Extract the (X, Y) coordinate from the center of the cell holding the provided text.  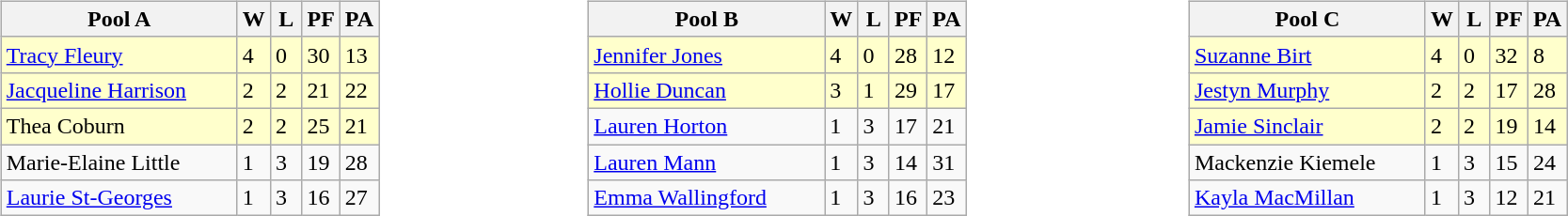
25 (321, 126)
8 (1546, 54)
Suzanne Birt (1307, 54)
Pool A (119, 19)
Pool C (1307, 19)
32 (1509, 54)
30 (321, 54)
Jestyn Murphy (1307, 90)
Tracy Fleury (119, 54)
Lauren Horton (707, 126)
Pool B (707, 19)
Jacqueline Harrison (119, 90)
Kayla MacMillan (1307, 198)
31 (946, 162)
Lauren Mann (707, 162)
23 (946, 198)
Mackenzie Kiemele (1307, 162)
24 (1546, 162)
Thea Coburn (119, 126)
22 (359, 90)
13 (359, 54)
Jennifer Jones (707, 54)
Marie-Elaine Little (119, 162)
Emma Wallingford (707, 198)
Jamie Sinclair (1307, 126)
15 (1509, 162)
Hollie Duncan (707, 90)
29 (908, 90)
27 (359, 198)
Laurie St-Georges (119, 198)
